From the cell containing the given text, extract its center point as [x, y] coordinate. 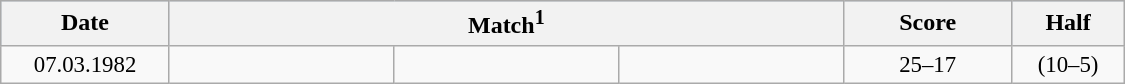
(10–5) [1068, 64]
Match1 [506, 24]
Score [928, 24]
25–17 [928, 64]
Date [86, 24]
Half [1068, 24]
07.03.1982 [86, 64]
